Pinpoint the cell where the given text exists, returning its (X, Y) midpoint coordinate. 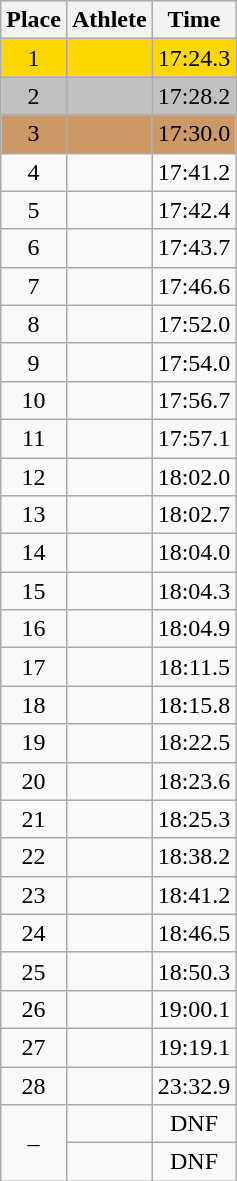
18:41.2 (194, 895)
16 (34, 629)
17:41.2 (194, 172)
Place (34, 20)
19:00.1 (194, 1009)
1 (34, 58)
Athlete (109, 20)
17:28.2 (194, 96)
Time (194, 20)
19:19.1 (194, 1047)
18:02.7 (194, 515)
17:56.7 (194, 400)
17:46.6 (194, 286)
18 (34, 705)
23 (34, 895)
3 (34, 134)
19 (34, 743)
18:11.5 (194, 667)
10 (34, 400)
17:57.1 (194, 438)
18:04.3 (194, 591)
11 (34, 438)
9 (34, 362)
– (34, 1143)
18:50.3 (194, 971)
5 (34, 210)
17:54.0 (194, 362)
23:32.9 (194, 1085)
18:02.0 (194, 477)
12 (34, 477)
14 (34, 553)
27 (34, 1047)
25 (34, 971)
18:15.8 (194, 705)
2 (34, 96)
28 (34, 1085)
18:22.5 (194, 743)
4 (34, 172)
22 (34, 857)
15 (34, 591)
18:04.9 (194, 629)
17:52.0 (194, 324)
18:46.5 (194, 933)
17:30.0 (194, 134)
18:25.3 (194, 819)
7 (34, 286)
17 (34, 667)
18:04.0 (194, 553)
8 (34, 324)
21 (34, 819)
6 (34, 248)
17:43.7 (194, 248)
18:38.2 (194, 857)
17:42.4 (194, 210)
20 (34, 781)
17:24.3 (194, 58)
18:23.6 (194, 781)
26 (34, 1009)
24 (34, 933)
13 (34, 515)
